Find where the given text appears and provide that cell's center as [X, Y] coordinate. 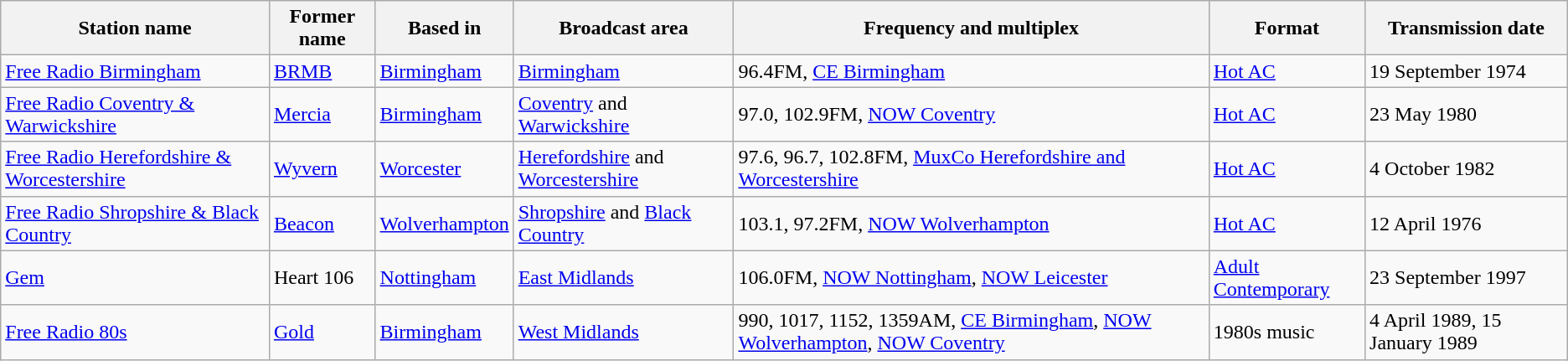
Wolverhampton [444, 223]
Wyvern [322, 169]
Free Radio 80s [136, 332]
990, 1017, 1152, 1359AM, CE Birmingham, NOW Wolverhampton, NOW Coventry [972, 332]
Transmission date [1467, 28]
Adult Contemporary [1287, 278]
Free Radio Herefordshire & Worcestershire [136, 169]
BRMB [322, 71]
Based in [444, 28]
23 May 1980 [1467, 114]
Gold [322, 332]
Station name [136, 28]
East Midlands [623, 278]
12 April 1976 [1467, 223]
96.4FM, CE Birmingham [972, 71]
Heart 106 [322, 278]
Format [1287, 28]
Former name [322, 28]
4 April 1989, 15 January 1989 [1467, 332]
Broadcast area [623, 28]
Shropshire and Black Country [623, 223]
Herefordshire and Worcestershire [623, 169]
Frequency and multiplex [972, 28]
23 September 1997 [1467, 278]
Beacon [322, 223]
Coventry and Warwickshire [623, 114]
1980s music [1287, 332]
Nottingham [444, 278]
Gem [136, 278]
97.0, 102.9FM, NOW Coventry [972, 114]
Free Radio Coventry & Warwickshire [136, 114]
Free Radio Birmingham [136, 71]
West Midlands [623, 332]
Free Radio Shropshire & Black Country [136, 223]
Worcester [444, 169]
97.6, 96.7, 102.8FM, MuxCo Herefordshire and Worcestershire [972, 169]
Mercia [322, 114]
103.1, 97.2FM, NOW Wolverhampton [972, 223]
19 September 1974 [1467, 71]
4 October 1982 [1467, 169]
106.0FM, NOW Nottingham, NOW Leicester [972, 278]
